Pinpoint the cell where the given text exists, returning its (X, Y) midpoint coordinate. 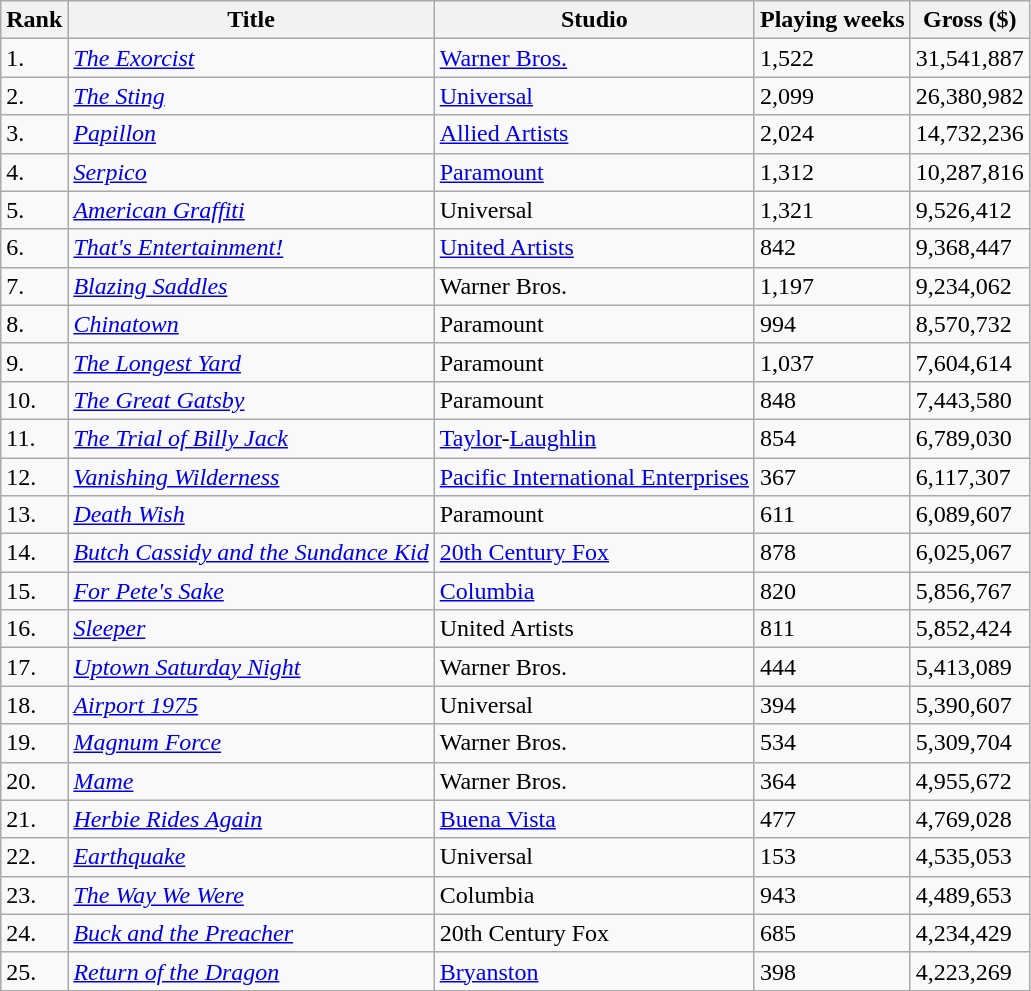
878 (832, 553)
Earthquake (251, 857)
6,089,607 (970, 515)
943 (832, 895)
2. (34, 96)
24. (34, 933)
Pacific International Enterprises (594, 477)
Butch Cassidy and the Sundance Kid (251, 553)
That's Entertainment! (251, 248)
4,223,269 (970, 971)
1,321 (832, 210)
19. (34, 743)
994 (832, 324)
22. (34, 857)
Blazing Saddles (251, 286)
Playing weeks (832, 20)
3. (34, 134)
11. (34, 438)
Uptown Saturday Night (251, 667)
10,287,816 (970, 172)
31,541,887 (970, 58)
14. (34, 553)
Vanishing Wilderness (251, 477)
4,955,672 (970, 781)
4,769,028 (970, 819)
21. (34, 819)
820 (832, 591)
23. (34, 895)
25. (34, 971)
15. (34, 591)
Papillon (251, 134)
The Trial of Billy Jack (251, 438)
5,309,704 (970, 743)
Title (251, 20)
5,413,089 (970, 667)
Sleeper (251, 629)
7,443,580 (970, 400)
367 (832, 477)
811 (832, 629)
Herbie Rides Again (251, 819)
6,789,030 (970, 438)
842 (832, 248)
The Longest Yard (251, 362)
153 (832, 857)
7,604,614 (970, 362)
Buck and the Preacher (251, 933)
Airport 1975 (251, 705)
Studio (594, 20)
14,732,236 (970, 134)
2,024 (832, 134)
Mame (251, 781)
For Pete's Sake (251, 591)
10. (34, 400)
The Sting (251, 96)
1,522 (832, 58)
8,570,732 (970, 324)
Taylor-Laughlin (594, 438)
848 (832, 400)
9,234,062 (970, 286)
26,380,982 (970, 96)
444 (832, 667)
6,025,067 (970, 553)
16. (34, 629)
Return of the Dragon (251, 971)
534 (832, 743)
394 (832, 705)
364 (832, 781)
1. (34, 58)
1,197 (832, 286)
4. (34, 172)
2,099 (832, 96)
Serpico (251, 172)
9,526,412 (970, 210)
8. (34, 324)
12. (34, 477)
1,037 (832, 362)
Gross ($) (970, 20)
6,117,307 (970, 477)
Bryanston (594, 971)
9,368,447 (970, 248)
Chinatown (251, 324)
4,489,653 (970, 895)
Rank (34, 20)
17. (34, 667)
7. (34, 286)
5,390,607 (970, 705)
685 (832, 933)
18. (34, 705)
The Way We Were (251, 895)
Buena Vista (594, 819)
5. (34, 210)
Allied Artists (594, 134)
The Great Gatsby (251, 400)
1,312 (832, 172)
398 (832, 971)
611 (832, 515)
9. (34, 362)
5,856,767 (970, 591)
20. (34, 781)
13. (34, 515)
5,852,424 (970, 629)
Magnum Force (251, 743)
4,234,429 (970, 933)
477 (832, 819)
Death Wish (251, 515)
The Exorcist (251, 58)
American Graffiti (251, 210)
4,535,053 (970, 857)
6. (34, 248)
854 (832, 438)
